Search for the cell housing the specified text and yield its (X, Y) center coordinate. 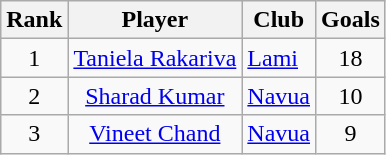
Rank (34, 20)
18 (351, 58)
Goals (351, 20)
Club (279, 20)
Vineet Chand (155, 134)
Player (155, 20)
10 (351, 96)
Sharad Kumar (155, 96)
Taniela Rakariva (155, 58)
Lami (279, 58)
9 (351, 134)
1 (34, 58)
2 (34, 96)
3 (34, 134)
